Pinpoint the cell where the given text exists, returning its (x, y) midpoint coordinate. 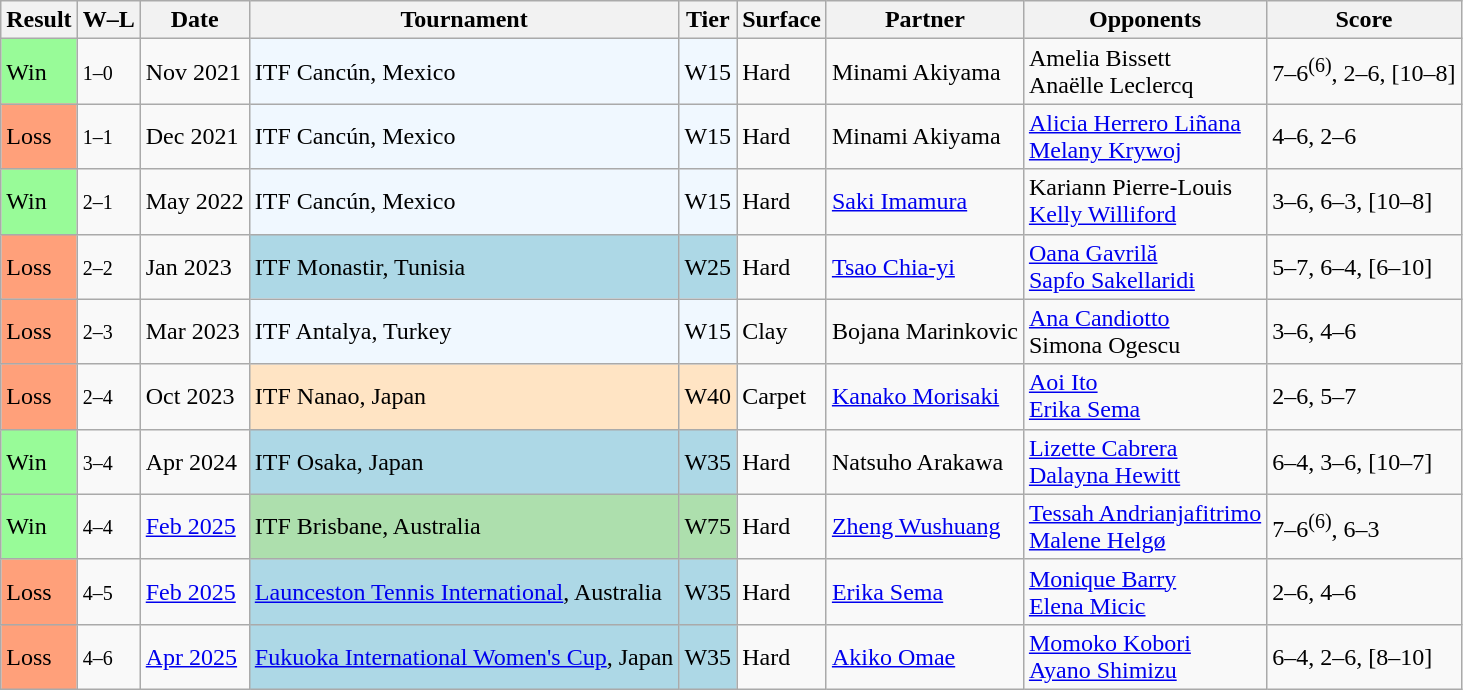
Dec 2021 (194, 136)
Ana Candiotto Simona Ogescu (1144, 332)
Result (39, 20)
Fukuoka International Women's Cup, Japan (464, 656)
4–4 (108, 526)
May 2022 (194, 202)
Jan 2023 (194, 266)
W–L (108, 20)
3–4 (108, 462)
Carpet (782, 396)
Date (194, 20)
4–6, 2–6 (1364, 136)
Clay (782, 332)
6–4, 3–6, [10–7] (1364, 462)
Zheng Wushuang (924, 526)
5–7, 6–4, [6–10] (1364, 266)
Lizette Cabrera Dalayna Hewitt (1144, 462)
Bojana Marinkovic (924, 332)
2–3 (108, 332)
Tournament (464, 20)
ITF Monastir, Tunisia (464, 266)
Oana Gavrilă Sapfo Sakellaridi (1144, 266)
Akiko Omae (924, 656)
3–6, 6–3, [10–8] (1364, 202)
Kanako Morisaki (924, 396)
Alicia Herrero Liñana Melany Krywoj (1144, 136)
Tier (708, 20)
Nov 2021 (194, 72)
Apr 2025 (194, 656)
Launceston Tennis International, Australia (464, 592)
2–6, 5–7 (1364, 396)
Saki Imamura (924, 202)
1–1 (108, 136)
Apr 2024 (194, 462)
Partner (924, 20)
W25 (708, 266)
Momoko Kobori Ayano Shimizu (1144, 656)
4–5 (108, 592)
ITF Nanao, Japan (464, 396)
7–6(6), 2–6, [10–8] (1364, 72)
Opponents (1144, 20)
Aoi Ito Erika Sema (1144, 396)
2–4 (108, 396)
2–2 (108, 266)
7–6(6), 6–3 (1364, 526)
ITF Osaka, Japan (464, 462)
1–0 (108, 72)
W75 (708, 526)
Natsuho Arakawa (924, 462)
Score (1364, 20)
Amelia Bissett Anaëlle Leclercq (1144, 72)
Tsao Chia-yi (924, 266)
Erika Sema (924, 592)
Mar 2023 (194, 332)
2–6, 4–6 (1364, 592)
ITF Antalya, Turkey (464, 332)
Kariann Pierre-Louis Kelly Williford (1144, 202)
2–1 (108, 202)
Surface (782, 20)
ITF Brisbane, Australia (464, 526)
3–6, 4–6 (1364, 332)
Tessah Andrianjafitrimo Malene Helgø (1144, 526)
W40 (708, 396)
4–6 (108, 656)
Monique Barry Elena Micic (1144, 592)
Oct 2023 (194, 396)
6–4, 2–6, [8–10] (1364, 656)
